From the cell containing the given text, extract its center point as (x, y) coordinate. 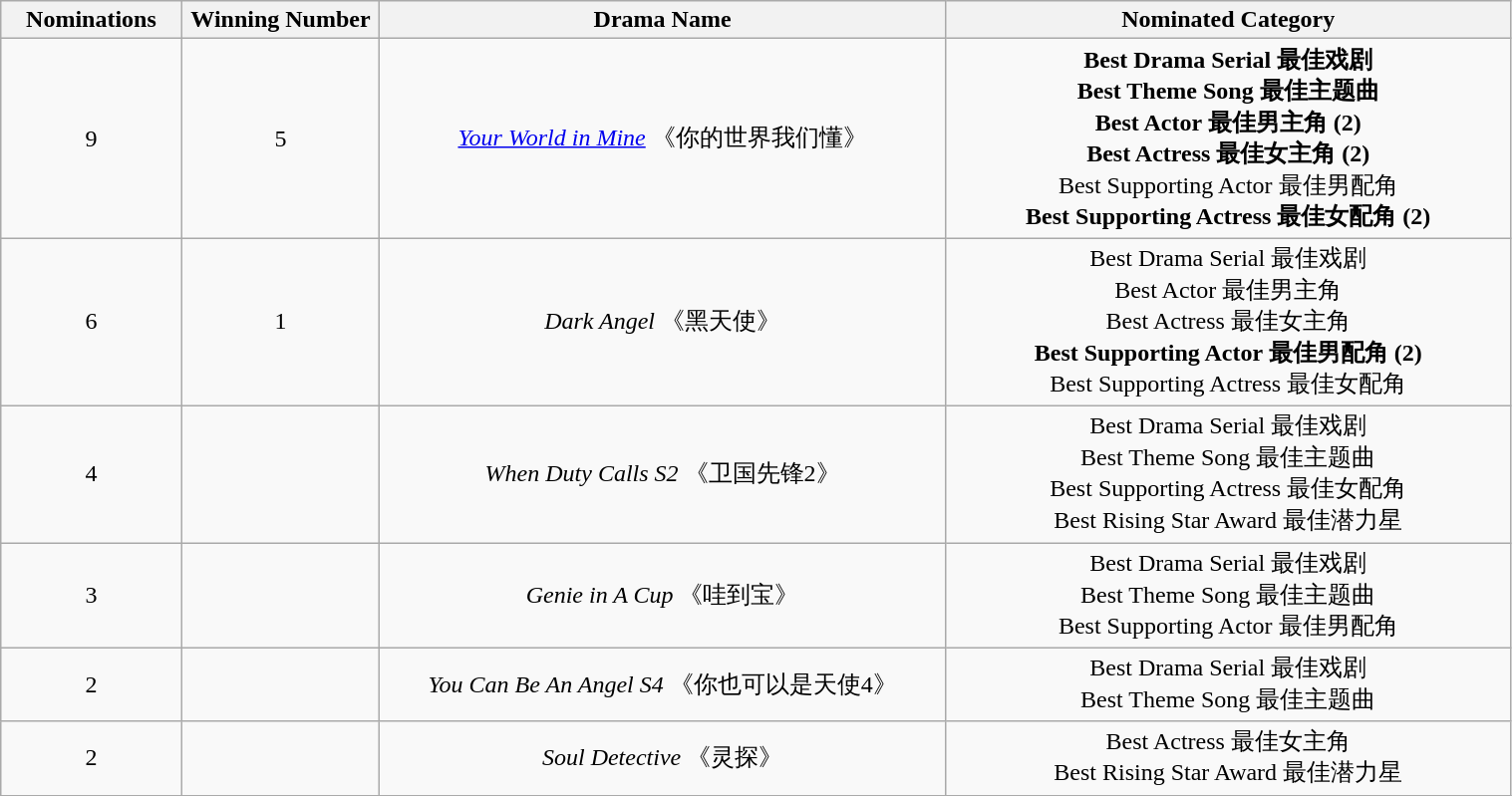
Best Drama Serial 最佳戏剧 Best Theme Song 最佳主题曲 Best Supporting Actress 最佳女配角 Best Rising Star Award 最佳潜力星 (1228, 474)
Nominations (92, 20)
Nominated Category (1228, 20)
Soul Detective 《灵探》 (663, 758)
Best Drama Serial 最佳戏剧 Best Actor 最佳男主角 Best Actress 最佳女主角 Best Supporting Actor 最佳男配角 (2) Best Supporting Actress 最佳女配角 (1228, 323)
Winning Number (281, 20)
Best Drama Serial 最佳戏剧 Best Theme Song 最佳主题曲 (1228, 684)
When Duty Calls S2 《卫国先锋2》 (663, 474)
1 (281, 323)
Best Drama Serial 最佳戏剧 Best Theme Song 最佳主题曲 Best Supporting Actor 最佳男配角 (1228, 595)
4 (92, 474)
Genie in A Cup 《哇到宝》 (663, 595)
Best Actress 最佳女主角 Best Rising Star Award 最佳潜力星 (1228, 758)
6 (92, 323)
Dark Angel 《黑天使》 (663, 323)
Drama Name (663, 20)
Your World in Mine 《你的世界我们懂》 (663, 138)
You Can Be An Angel S4 《你也可以是天使4》 (663, 684)
5 (281, 138)
9 (92, 138)
3 (92, 595)
